Capture the cell that displays the provided text and extract its (x, y) central coordinate. 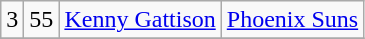
Phoenix Suns (292, 20)
55 (42, 20)
3 (12, 20)
Kenny Gattison (140, 20)
